Determine the (x, y) coordinate at the center of the cell enclosing the given text.  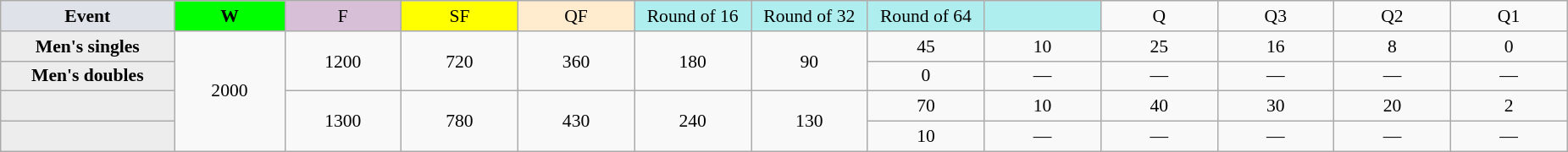
90 (809, 61)
Q1 (1509, 16)
25 (1159, 46)
QF (576, 16)
70 (926, 106)
Round of 32 (809, 16)
40 (1159, 106)
240 (693, 122)
Event (88, 16)
1200 (343, 61)
8 (1393, 46)
Q2 (1393, 16)
45 (926, 46)
180 (693, 61)
780 (460, 122)
W (230, 16)
430 (576, 122)
30 (1276, 106)
SF (460, 16)
Q (1159, 16)
Men's singles (88, 46)
Men's doubles (88, 76)
Round of 16 (693, 16)
2 (1509, 106)
130 (809, 122)
16 (1276, 46)
Q3 (1276, 16)
2000 (230, 91)
F (343, 16)
Round of 64 (926, 16)
720 (460, 61)
1300 (343, 122)
360 (576, 61)
20 (1393, 106)
